Output the [X, Y] coordinate of the center of the cell containing the given text.  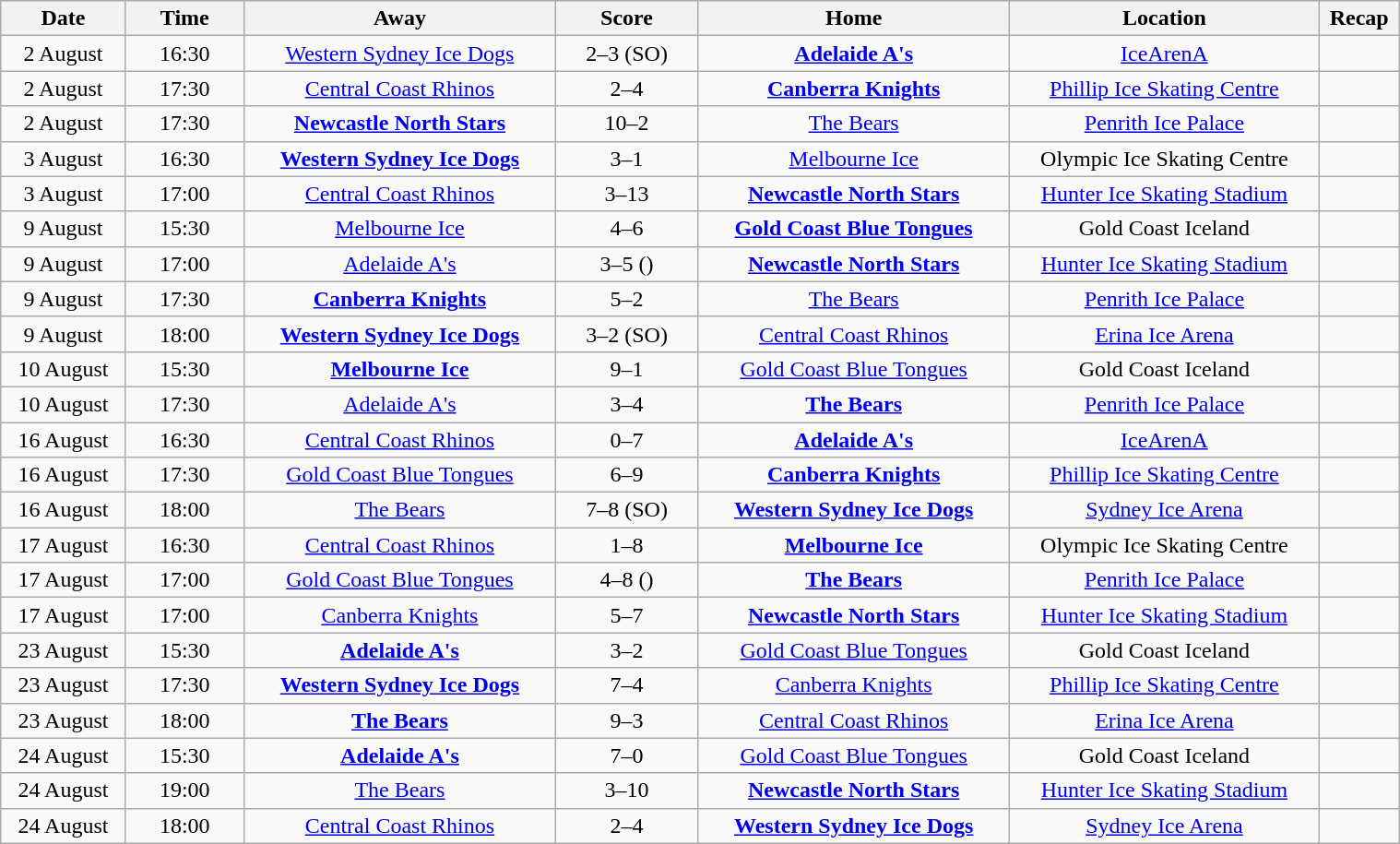
1–8 [627, 545]
5–2 [627, 299]
5–7 [627, 615]
3–5 () [627, 264]
3–1 [627, 159]
3–2 (SO) [627, 334]
6–9 [627, 475]
4–8 () [627, 580]
4–6 [627, 229]
0–7 [627, 440]
Away [400, 18]
7–8 (SO) [627, 510]
Location [1164, 18]
10–2 [627, 124]
7–4 [627, 685]
19:00 [185, 791]
2–3 (SO) [627, 53]
7–0 [627, 755]
3–4 [627, 404]
9–1 [627, 369]
Date [63, 18]
Recap [1359, 18]
Time [185, 18]
9–3 [627, 720]
3–10 [627, 791]
3–13 [627, 194]
Score [627, 18]
3–2 [627, 650]
Home [854, 18]
